Determine the [x, y] coordinate at the center of the cell enclosing the given text.  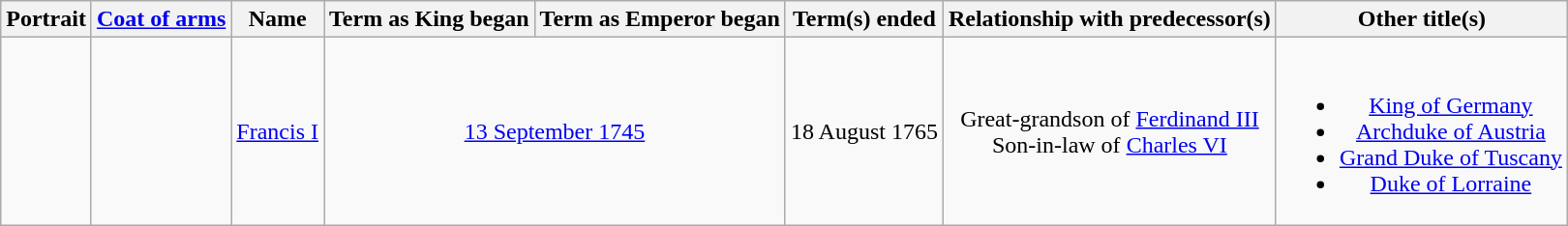
Term(s) ended [863, 19]
Term as Emperor began [660, 19]
18 August 1765 [863, 131]
13 September 1745 [556, 131]
Great-grandson of Ferdinand IIISon-in-law of Charles VI [1109, 131]
Term as King began [430, 19]
Portrait [46, 19]
Other title(s) [1421, 19]
Francis I [278, 131]
Coat of arms [161, 19]
Relationship with predecessor(s) [1109, 19]
King of GermanyArchduke of AustriaGrand Duke of TuscanyDuke of Lorraine [1421, 131]
Name [278, 19]
